From the cell containing the given text, extract its center point as [X, Y] coordinate. 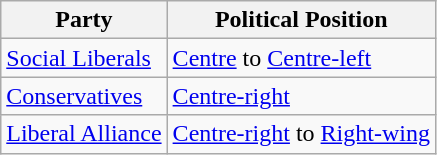
Liberal Alliance [84, 134]
Political Position [301, 20]
Centre to Centre-left [301, 58]
Centre-right [301, 96]
Party [84, 20]
Social Liberals [84, 58]
Centre-right to Right-wing [301, 134]
Conservatives [84, 96]
